Extract the [x, y] coordinate from the center of the cell holding the provided text.  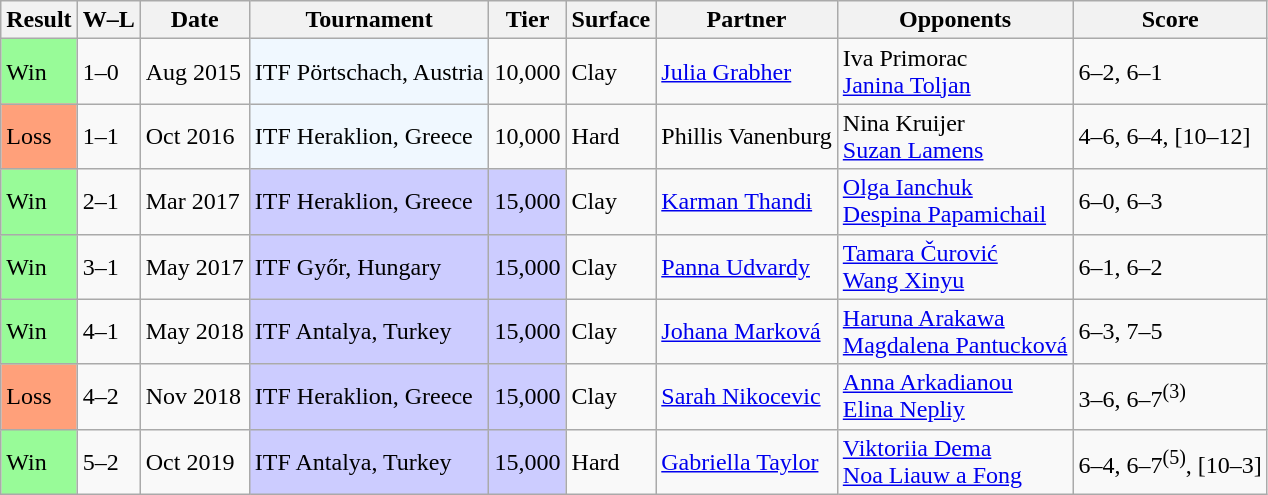
Oct 2016 [194, 136]
Score [1170, 20]
Panna Udvardy [747, 266]
W–L [108, 20]
May 2017 [194, 266]
Johana Marková [747, 332]
Opponents [955, 20]
4–6, 6–4, [10–12] [1170, 136]
6–4, 6–7(5), [10–3] [1170, 462]
May 2018 [194, 332]
1–0 [108, 72]
Partner [747, 20]
Olga Ianchuk Despina Papamichail [955, 202]
5–2 [108, 462]
4–1 [108, 332]
2–1 [108, 202]
Anna Arkadianou Elina Nepliy [955, 396]
4–2 [108, 396]
Tier [528, 20]
3–6, 6–7(3) [1170, 396]
Nina Kruijer Suzan Lamens [955, 136]
Oct 2019 [194, 462]
Result [39, 20]
1–1 [108, 136]
3–1 [108, 266]
Sarah Nikocevic [747, 396]
Haruna Arakawa Magdalena Pantucková [955, 332]
6–0, 6–3 [1170, 202]
ITF Pörtschach, Austria [369, 72]
6–2, 6–1 [1170, 72]
Aug 2015 [194, 72]
Gabriella Taylor [747, 462]
Karman Thandi [747, 202]
Mar 2017 [194, 202]
Julia Grabher [747, 72]
Tamara Čurović Wang Xinyu [955, 266]
Surface [611, 20]
Iva Primorac Janina Toljan [955, 72]
Nov 2018 [194, 396]
Phillis Vanenburg [747, 136]
Tournament [369, 20]
Viktoriia Dema Noa Liauw a Fong [955, 462]
6–3, 7–5 [1170, 332]
Date [194, 20]
ITF Győr, Hungary [369, 266]
6–1, 6–2 [1170, 266]
